Determine the (X, Y) coordinate at the center of the cell enclosing the given text.  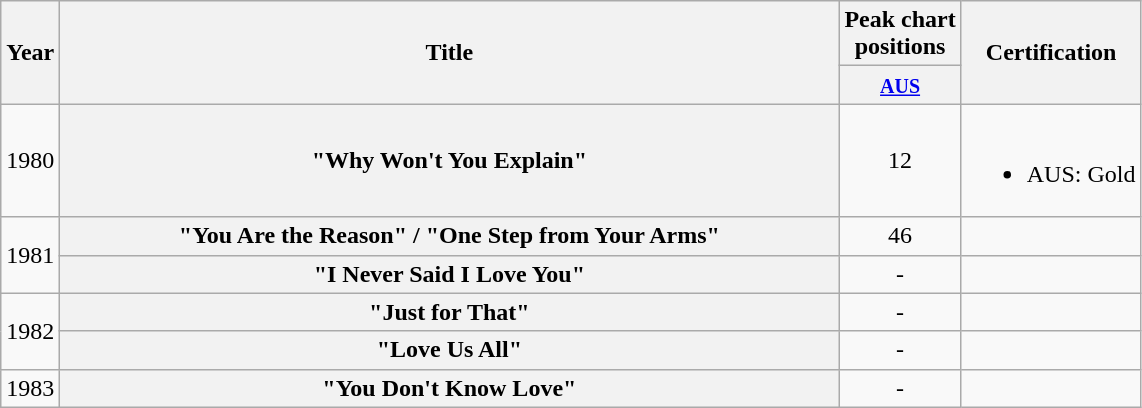
Title (450, 52)
"Just for That" (450, 312)
12 (900, 160)
AUS (900, 85)
1980 (30, 160)
Peak chartpositions (900, 34)
"Love Us All" (450, 350)
"Why Won't You Explain" (450, 160)
1981 (30, 255)
1982 (30, 331)
"You Are the Reason" / "One Step from Your Arms" (450, 236)
Certification (1051, 52)
Year (30, 52)
1983 (30, 388)
"I Never Said I Love You" (450, 274)
"You Don't Know Love" (450, 388)
AUS: Gold (1051, 160)
46 (900, 236)
